Output the [X, Y] coordinate of the center of the cell containing the given text.  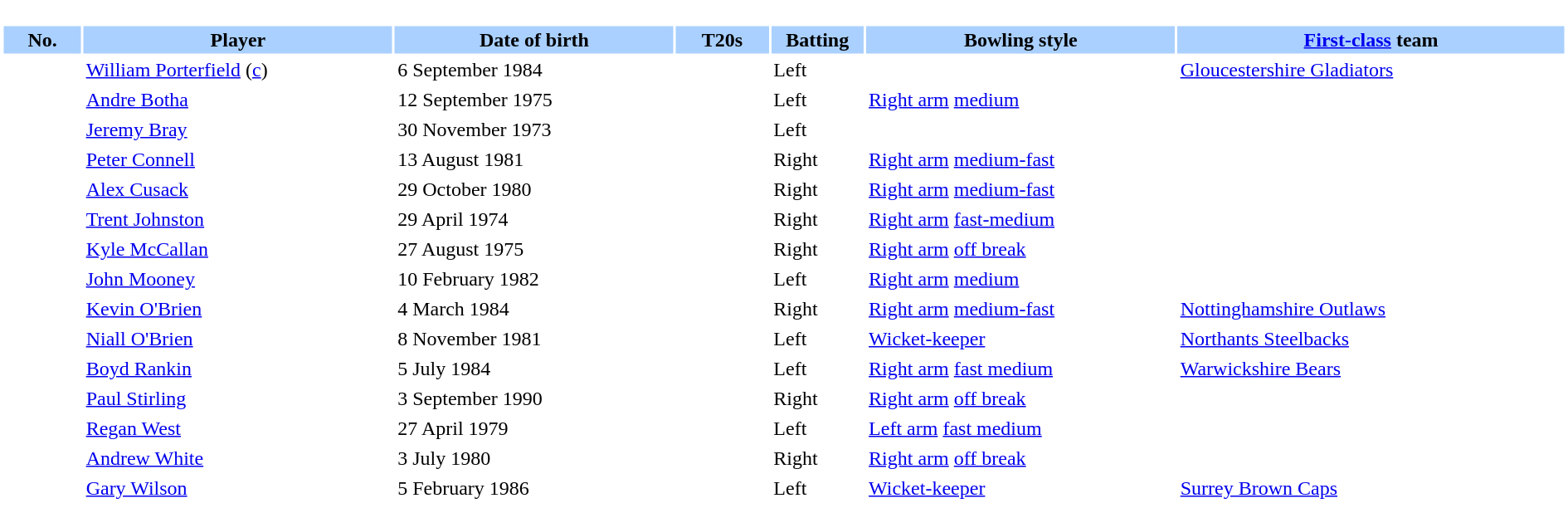
8 November 1981 [534, 339]
10 February 1982 [534, 279]
Surrey Brown Caps [1371, 488]
12 September 1975 [534, 100]
Kyle McCallan [239, 249]
4 March 1984 [534, 309]
First-class team [1371, 40]
27 April 1979 [534, 428]
6 September 1984 [534, 70]
Batting [817, 40]
Jeremy Bray [239, 129]
29 April 1974 [534, 219]
Kevin O'Brien [239, 309]
William Porterfield (c) [239, 70]
30 November 1973 [534, 129]
Gary Wilson [239, 488]
Warwickshire Bears [1371, 369]
T20s [723, 40]
Trent Johnston [239, 219]
Paul Stirling [239, 398]
Player [239, 40]
Alex Cusack [239, 189]
Gloucestershire Gladiators [1371, 70]
Left arm fast medium [1020, 428]
Nottinghamshire Outlaws [1371, 309]
3 September 1990 [534, 398]
29 October 1980 [534, 189]
Boyd Rankin [239, 369]
John Mooney [239, 279]
Niall O'Brien [239, 339]
Bowling style [1020, 40]
5 February 1986 [534, 488]
Andre Botha [239, 100]
Peter Connell [239, 159]
Regan West [239, 428]
Right arm fast-medium [1020, 219]
No. [41, 40]
Northants Steelbacks [1371, 339]
3 July 1980 [534, 458]
Right arm fast medium [1020, 369]
5 July 1984 [534, 369]
27 August 1975 [534, 249]
Date of birth [534, 40]
13 August 1981 [534, 159]
Andrew White [239, 458]
